For the text-containing cell, return its midpoint in (X, Y) coordinate format. 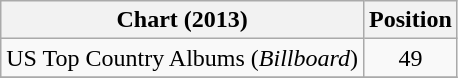
49 (411, 58)
Chart (2013) (182, 20)
Position (411, 20)
US Top Country Albums (Billboard) (182, 58)
